Identify which cell holds the provided text, then report its (X, Y) central coordinate. 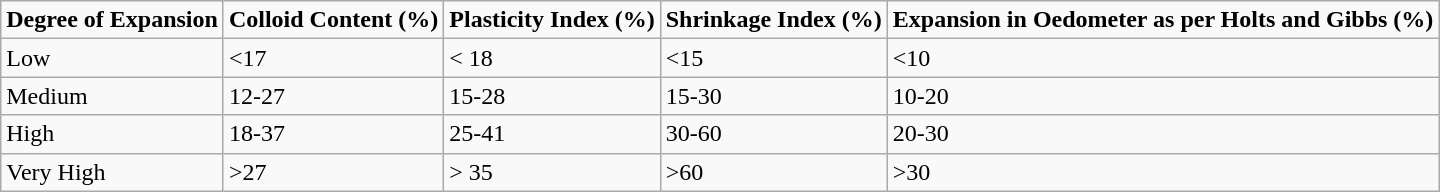
> 35 (552, 172)
>60 (774, 172)
Very High (112, 172)
Low (112, 58)
>30 (1163, 172)
25-41 (552, 134)
>27 (333, 172)
Expansion in Oedometer as per Holts and Gibbs (%) (1163, 20)
<10 (1163, 58)
Degree of Expansion (112, 20)
<17 (333, 58)
Shrinkage Index (%) (774, 20)
< 18 (552, 58)
15-30 (774, 96)
15-28 (552, 96)
20-30 (1163, 134)
10-20 (1163, 96)
Medium (112, 96)
18-37 (333, 134)
<15 (774, 58)
12-27 (333, 96)
30-60 (774, 134)
High (112, 134)
Colloid Content (%) (333, 20)
Plasticity Index (%) (552, 20)
